Return the [x, y] coordinate for the center point of the cell that contains the specified text.  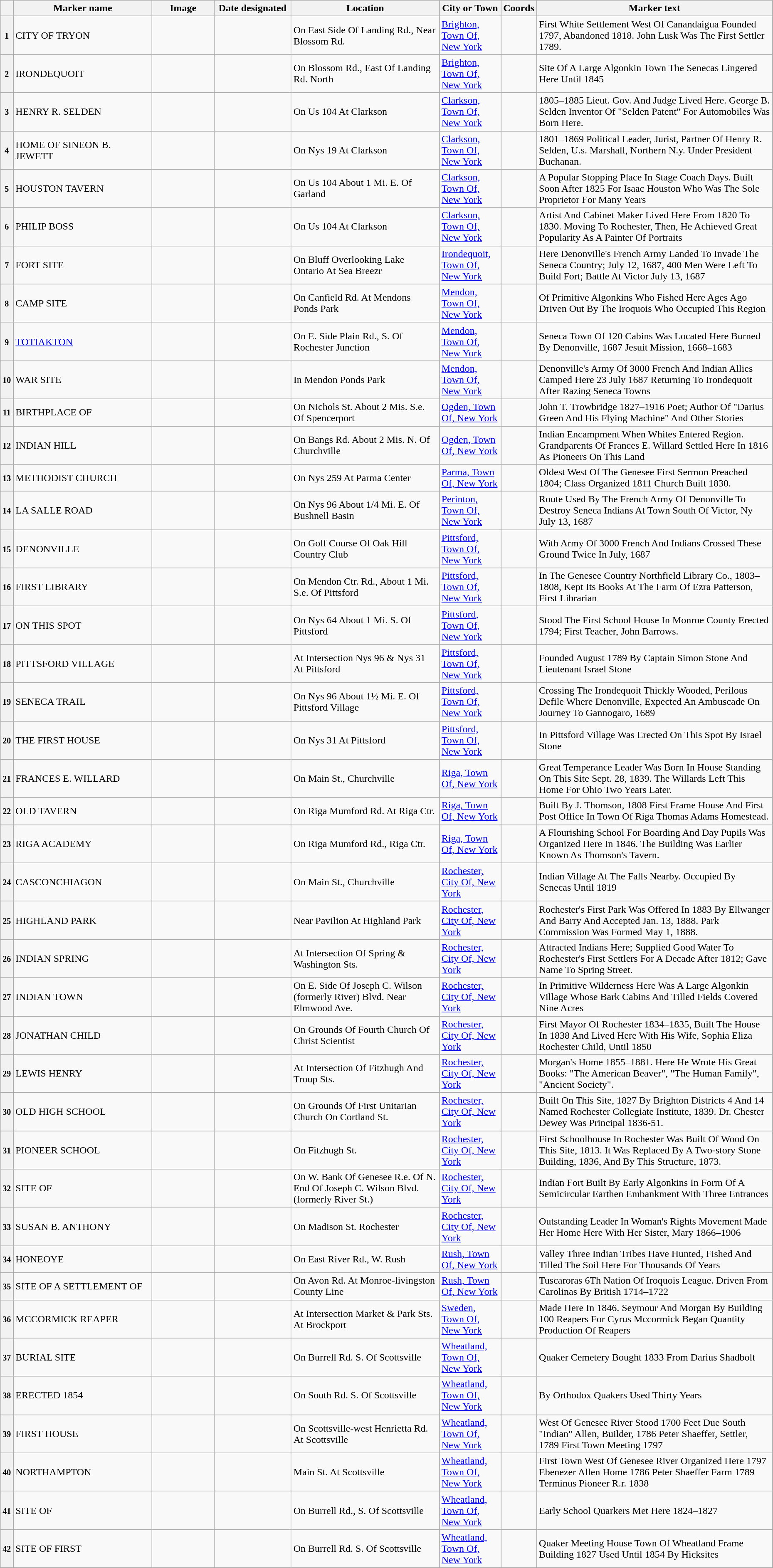
Founded August 1789 By Captain Simon Stone And Lieutenant Israel Stone [654, 664]
A Popular Stopping Place In Stage Coach Days. Built Soon After 1825 For Isaac Houston Who Was The Sole Proprietor For Many Years [654, 188]
Great Temperance Leader Was Born In House Standing On This Site Sept. 28, 1839. The Willards Left This Home For Ohio Two Years Later. [654, 778]
TOTIAKTON [83, 341]
Outstanding Leader In Woman's Rights Movement Made Her Home Here With Her Sister, Mary 1866–1906 [654, 1227]
Morgan's Home 1855–1881. Here He Wrote His Great Books: "The American Beaver", "The Human Family", "Ancient Society". [654, 1074]
31 [7, 1150]
CITY OF TRYON [83, 35]
HOME OF SINEON B. JEWETT [83, 150]
In Pittsford Village Was Erected On This Spot By Israel Stone [654, 740]
By Orthodox Quakers Used Thirty Years [654, 1395]
On Nys 31 At Pittsford [365, 740]
On Grounds Of Fourth Church Of Christ Scientist [365, 1035]
Of Primitive Algonkins Who Fished Here Ages Ago Driven Out By The Iroquois Who Occupied This Region [654, 303]
First Town West Of Genesee River Organized Here 1797 Ebenezer Allen Home 1786 Peter Shaeffer Farm 1789 Terminus Pioneer R.r. 1838 [654, 1472]
15 [7, 549]
JONATHAN CHILD [83, 1035]
At Intersection Of Spring & Washington Sts. [365, 958]
Coords [519, 8]
HENRY R. SELDEN [83, 112]
Route Used By The French Army Of Denonville To Destroy Seneca Indians At Town South Of Victor, Ny July 13, 1687 [654, 511]
At Intersection Nys 96 & Nys 31 At Pittsford [365, 664]
METHODIST CHURCH [83, 478]
8 [7, 303]
12 [7, 445]
FORT SITE [83, 265]
Stood The First School House In Monroe County Erected 1794; First Teacher, John Barrows. [654, 625]
CAMP SITE [83, 303]
On Burrell Rd., S. Of Scottsville [365, 1510]
FIRST HOUSE [83, 1434]
35 [7, 1287]
On Nys 96 About 1½ Mi. E. Of Pittsford Village [365, 702]
On Nichols St. About 2 Mis. S.e. Of Spencerport [365, 412]
HOUSTON TAVERN [83, 188]
26 [7, 958]
On Nys 64 About 1 Mi. S. Of Pittsford [365, 625]
20 [7, 740]
Oldest West Of The Genesee First Sermon Preached 1804; Class Organized 1811 Church Built 1830. [654, 478]
Location [365, 8]
John T. Trowbridge 1827–1916 Poet; Author Of "Darius Green And His Flying Machine" And Other Stories [654, 412]
CASCONCHIAGON [83, 882]
On East River Rd., W. Rush [365, 1259]
30 [7, 1112]
DENONVILLE [83, 549]
Valley Three Indian Tribes Have Hunted, Fished And Tilled The Soil Here For Thousands Of Years [654, 1259]
OLD TAVERN [83, 811]
HONEOYE [83, 1259]
MCCORMICK REAPER [83, 1319]
Marker text [654, 8]
IRONDEQUOIT [83, 74]
INDIAN HILL [83, 445]
40 [7, 1472]
In Primitive Wilderness Here Was A Large Algonkin Village Whose Bark Cabins And Tilled Fields Covered Nine Acres [654, 997]
City or Town [470, 8]
INDIAN TOWN [83, 997]
Quaker Meeting House Town Of Wheatland Frame Building 1827 Used Until 1854 By Hicksites [654, 1548]
13 [7, 478]
Irondequoit, Town Of, New York [470, 265]
39 [7, 1434]
Artist And Cabinet Maker Lived Here From 1820 To 1830. Moving To Rochester, Then, He Achieved Great Popularity As A Painter Of Portraits [654, 227]
SITE OF FIRST [83, 1548]
19 [7, 702]
ERECTED 1854 [83, 1395]
Image [183, 8]
FRANCES E. WILLARD [83, 778]
FIRST LIBRARY [83, 587]
29 [7, 1074]
Main St. At Scottsville [365, 1472]
West Of Genesee River Stood 1700 Feet Due South "Indian" Allen, Builder, 1786 Peter Shaeffer, Settler, 1789 First Town Meeting 1797 [654, 1434]
In The Genesee Country Northfield Library Co., 1803–1808, Kept Its Books At The Farm Of Ezra Patterson, First Librarian [654, 587]
4 [7, 150]
36 [7, 1319]
34 [7, 1259]
On Blossom Rd., East Of Landing Rd. North [365, 74]
ON THIS SPOT [83, 625]
At Intersection Of Fitzhugh And Troup Sts. [365, 1074]
On Riga Mumford Rd. At Riga Ctr. [365, 811]
18 [7, 664]
On Canfield Rd. At Mendons Ponds Park [365, 303]
3 [7, 112]
SENECA TRAIL [83, 702]
BIRTHPLACE OF [83, 412]
Tuscaroras 6Th Nation Of Iroquois League. Driven From Carolinas By British 1714–1722 [654, 1287]
Marker name [83, 8]
10 [7, 380]
17 [7, 625]
Rochester's First Park Was Offered In 1883 By Ellwanger And Barry And Accepted Jan. 13, 1888. Park Commission Was Formed May 1, 1888. [654, 920]
Built By J. Thomson, 1808 First Frame House And First Post Office In Town Of Riga Thomas Adams Homestead. [654, 811]
Parma, Town Of, New York [470, 478]
Sweden, Town Of, New York [470, 1319]
27 [7, 997]
28 [7, 1035]
Seneca Town Of 120 Cabins Was Located Here Burned By Denonville, 1687 Jesuit Mission, 1668–1683 [654, 341]
On Bluff Overlooking Lake Ontario At Sea Breezr [365, 265]
37 [7, 1357]
PHILIP BOSS [83, 227]
On Mendon Ctr. Rd., About 1 Mi. S.e. Of Pittsford [365, 587]
On W. Bank Of Genesee R.e. Of N. End Of Joseph C. Wilson Blvd. (formerly River St.) [365, 1188]
On Nys 259 At Parma Center [365, 478]
1801–1869 Political Leader, Jurist, Partner Of Henry R. Selden, U.s. Marshall, Northern N.y. Under President Buchanan. [654, 150]
Date designated [252, 8]
OLD HIGH SCHOOL [83, 1112]
Attracted Indians Here; Supplied Good Water To Rochester's First Settlers For A Decade After 1812; Gave Name To Spring Street. [654, 958]
1805–1885 Lieut. Gov. And Judge Lived Here. George B. Selden Inventor Of "Selden Patent" For Automobiles Was Born Here. [654, 112]
Quaker Cemetery Bought 1833 From Darius Shadbolt [654, 1357]
1 [7, 35]
On Us 104 About 1 Mi. E. Of Garland [365, 188]
RIGA ACADEMY [83, 844]
22 [7, 811]
Indian Village At The Falls Nearby. Occupied By Senecas Until 1819 [654, 882]
On E. Side Plain Rd., S. Of Rochester Junction [365, 341]
First Mayor Of Rochester 1834–1835, Built The House In 1838 And Lived Here With His Wife, Sophia Eliza Rochester Child, Until 1850 [654, 1035]
11 [7, 412]
Early School Quarkers Met Here 1824–1827 [654, 1510]
9 [7, 341]
On Golf Course Of Oak Hill Country Club [365, 549]
LA SALLE ROAD [83, 511]
INDIAN SPRING [83, 958]
On Nys 96 About 1/4 Mi. E. Of Bushnell Basin [365, 511]
At Intersection Market & Park Sts. At Brockport [365, 1319]
With Army Of 3000 French And Indians Crossed These Ground Twice In July, 1687 [654, 549]
21 [7, 778]
First White Settlement West Of Canandaigua Founded 1797, Abandoned 1818. John Lusk Was The First Settler 1789. [654, 35]
2 [7, 74]
SUSAN B. ANTHONY [83, 1227]
On Scottsville-west Henrietta Rd. At Scottsville [365, 1434]
BURIAL SITE [83, 1357]
24 [7, 882]
6 [7, 227]
38 [7, 1395]
On Nys 19 At Clarkson [365, 150]
Site Of A Large Algonkin Town The Senecas Lingered Here Until 1845 [654, 74]
SITE OF A SETTLEMENT OF [83, 1287]
NORTHAMPTON [83, 1472]
PITTSFORD VILLAGE [83, 664]
Built On This Site, 1827 By Brighton Districts 4 And 14 Named Rochester Collegiate Institute, 1839. Dr. Chester Dewey Was Principal 1836-51. [654, 1112]
THE FIRST HOUSE [83, 740]
On Grounds Of First Unitarian Church On Cortland St. [365, 1112]
On Fitzhugh St. [365, 1150]
14 [7, 511]
Crossing The Irondequoit Thickly Wooded, Perilous Defile Where Denonville, Expected An Ambuscade On Journey To Gannogaro, 1689 [654, 702]
Indian Encampment When Whites Entered Region. Grandparents Of Frances E. Willard Settled Here In 1816 As Pioneers On This Land [654, 445]
Perinton, Town Of, New York [470, 511]
25 [7, 920]
PIONEER SCHOOL [83, 1150]
WAR SITE [83, 380]
On East Side Of Landing Rd., Near Blossom Rd. [365, 35]
33 [7, 1227]
Denonville's Army Of 3000 French And Indian Allies Camped Here 23 July 1687 Returning To Irondequoit After Razing Seneca Towns [654, 380]
Near Pavilion At Highland Park [365, 920]
41 [7, 1510]
7 [7, 265]
23 [7, 844]
32 [7, 1188]
Made Here In 1846. Seymour And Morgan By Building 100 Reapers For Cyrus Mccormick Began Quantity Production Of Reapers [654, 1319]
5 [7, 188]
HIGHLAND PARK [83, 920]
Here Denonville's French Army Landed To Invade The Seneca Country; July 12, 1687, 400 Men Were Left To Build Fort; Battle At Victor July 13, 1687 [654, 265]
On E. Side Of Joseph C. Wilson (formerly River) Blvd. Near Elmwood Ave. [365, 997]
On Madison St. Rochester [365, 1227]
On Avon Rd. At Monroe-livingston County Line [365, 1287]
LEWIS HENRY [83, 1074]
On South Rd. S. Of Scottsville [365, 1395]
Indian Fort Built By Early Algonkins In Form Of A Semicircular Earthen Embankment With Three Entrances [654, 1188]
42 [7, 1548]
A Flourishing School For Boarding And Day Pupils Was Organized Here In 1846. The Building Was Earlier Known As Thomson's Tavern. [654, 844]
16 [7, 587]
On Riga Mumford Rd., Riga Ctr. [365, 844]
On Bangs Rd. About 2 Mis. N. Of Churchville [365, 445]
In Mendon Ponds Park [365, 380]
